Pinpoint the cell where the given text exists, returning its (X, Y) midpoint coordinate. 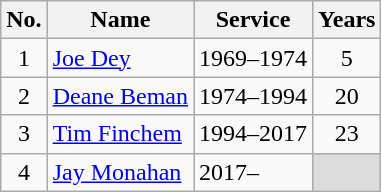
1969–1974 (254, 58)
No. (24, 20)
Deane Beman (120, 96)
5 (347, 58)
1 (24, 58)
Name (120, 20)
3 (24, 134)
4 (24, 172)
Jay Monahan (120, 172)
Years (347, 20)
Service (254, 20)
2017– (254, 172)
20 (347, 96)
1974–1994 (254, 96)
2 (24, 96)
Joe Dey (120, 58)
1994–2017 (254, 134)
Tim Finchem (120, 134)
23 (347, 134)
